From the cell containing the given text, extract its center point as (X, Y) coordinate. 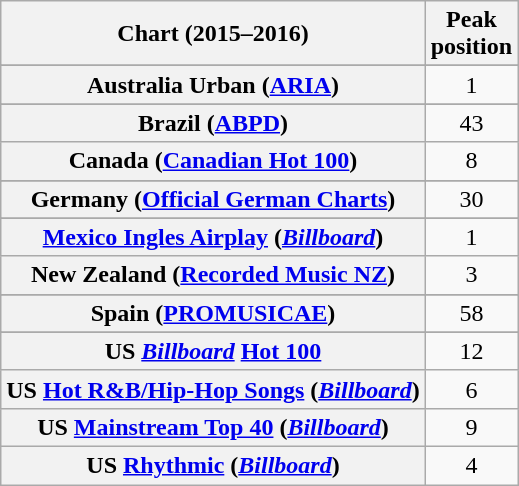
12 (471, 351)
Chart (2015–2016) (213, 34)
Mexico Ingles Airplay (Billboard) (213, 237)
US Rhythmic (Billboard) (213, 465)
US Mainstream Top 40 (Billboard) (213, 427)
US Hot R&B/Hip-Hop Songs (Billboard) (213, 389)
Brazil (ABPD) (213, 123)
Australia Urban (ARIA) (213, 85)
9 (471, 427)
43 (471, 123)
58 (471, 313)
4 (471, 465)
8 (471, 161)
3 (471, 275)
New Zealand (Recorded Music NZ) (213, 275)
Canada (Canadian Hot 100) (213, 161)
Spain (PROMUSICAE) (213, 313)
Germany (Official German Charts) (213, 199)
6 (471, 389)
30 (471, 199)
Peakposition (471, 34)
US Billboard Hot 100 (213, 351)
